Provide the [x, y] coordinate of the cell's center where the given text is located.  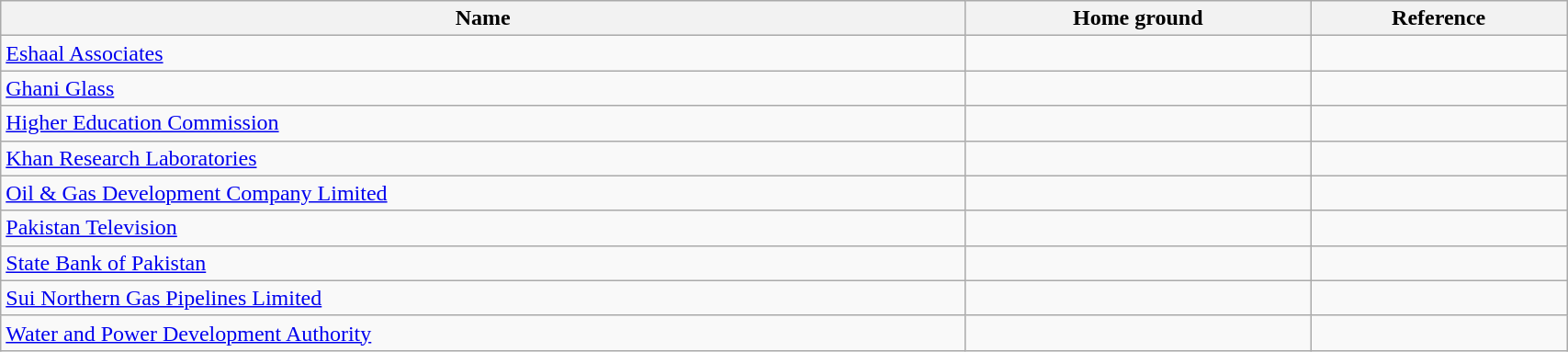
Oil & Gas Development Company Limited [483, 193]
Eshaal Associates [483, 53]
Higher Education Commission [483, 123]
State Bank of Pakistan [483, 263]
Reference [1438, 18]
Ghani Glass [483, 88]
Water and Power Development Authority [483, 333]
Name [483, 18]
Home ground [1138, 18]
Pakistan Television [483, 228]
Khan Research Laboratories [483, 158]
Sui Northern Gas Pipelines Limited [483, 298]
